For the text-containing cell, return its midpoint in [x, y] coordinate format. 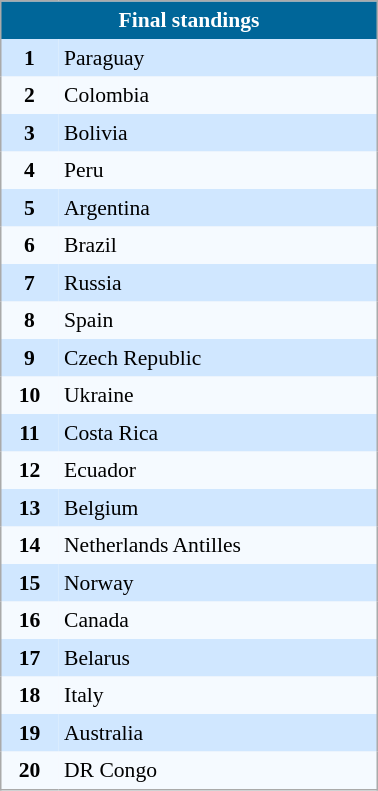
Bolivia [218, 133]
Ukraine [218, 395]
18 [29, 695]
Final standings [189, 20]
Ecuador [218, 471]
Italy [218, 695]
20 [29, 771]
8 [29, 321]
Czech Republic [218, 358]
Peru [218, 171]
3 [29, 133]
1 [29, 58]
Brazil [218, 245]
11 [29, 433]
Belgium [218, 508]
16 [29, 621]
Colombia [218, 95]
Norway [218, 583]
2 [29, 95]
12 [29, 471]
Paraguay [218, 58]
7 [29, 283]
9 [29, 358]
13 [29, 508]
10 [29, 395]
Argentina [218, 208]
Canada [218, 621]
14 [29, 545]
Australia [218, 733]
Netherlands Antilles [218, 545]
Costa Rica [218, 433]
6 [29, 245]
Belarus [218, 658]
Russia [218, 283]
5 [29, 208]
4 [29, 171]
17 [29, 658]
19 [29, 733]
15 [29, 583]
Spain [218, 321]
DR Congo [218, 771]
